For the text-containing cell, return its midpoint in (x, y) coordinate format. 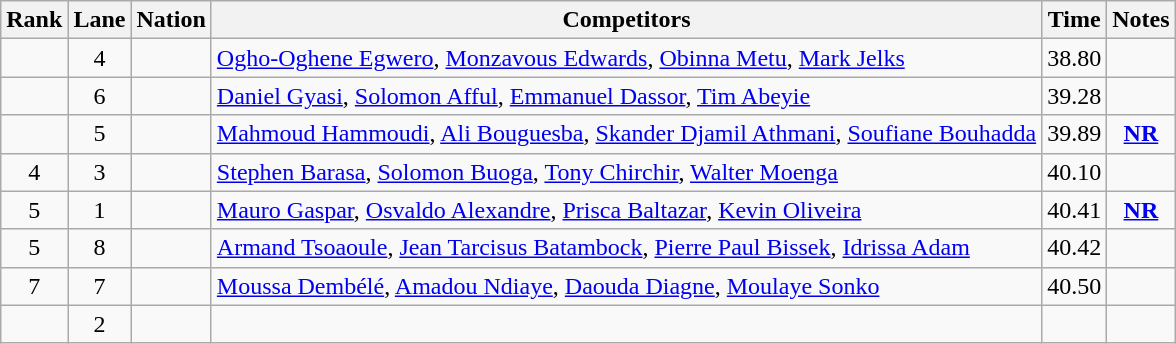
Lane (100, 20)
Moussa Dembélé, Amadou Ndiaye, Daouda Diagne, Moulaye Sonko (626, 286)
Rank (34, 20)
Notes (1141, 20)
40.50 (1074, 286)
Competitors (626, 20)
Mahmoud Hammoudi, Ali Bouguesba, Skander Djamil Athmani, Soufiane Bouhadda (626, 134)
39.89 (1074, 134)
Ogho-Oghene Egwero, Monzavous Edwards, Obinna Metu, Mark Jelks (626, 58)
8 (100, 248)
Armand Tsoaoule, Jean Tarcisus Batambock, Pierre Paul Bissek, Idrissa Adam (626, 248)
Time (1074, 20)
1 (100, 210)
Stephen Barasa, Solomon Buoga, Tony Chirchir, Walter Moenga (626, 172)
Nation (171, 20)
6 (100, 96)
2 (100, 324)
40.41 (1074, 210)
40.10 (1074, 172)
39.28 (1074, 96)
Mauro Gaspar, Osvaldo Alexandre, Prisca Baltazar, Kevin Oliveira (626, 210)
38.80 (1074, 58)
Daniel Gyasi, Solomon Afful, Emmanuel Dassor, Tim Abeyie (626, 96)
40.42 (1074, 248)
3 (100, 172)
